Pinpoint the cell where the given text exists, returning its [X, Y] midpoint coordinate. 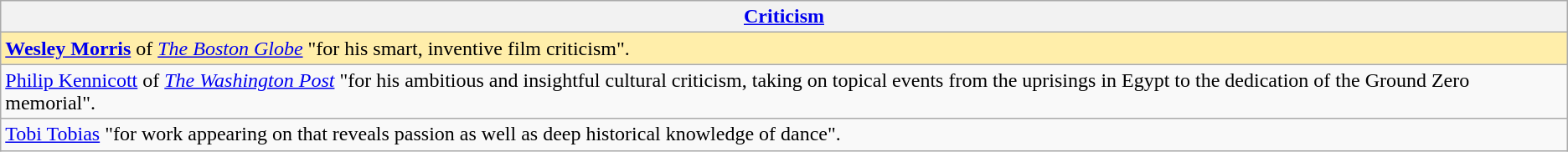
Criticism [784, 17]
Tobi Tobias "for work appearing on that reveals passion as well as deep historical knowledge of dance". [784, 134]
Wesley Morris of The Boston Globe "for his smart, inventive film criticism". [784, 48]
